From the cell containing the given text, extract its center point as [x, y] coordinate. 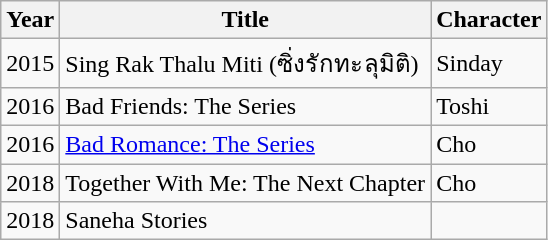
Toshi [489, 106]
Sinday [489, 64]
Together With Me: The Next Chapter [246, 183]
Sing Rak Thalu Miti (ซิ่งรักทะลุมิติ) [246, 64]
Saneha Stories [246, 221]
Bad Friends: The Series [246, 106]
Bad Romance: The Series [246, 144]
Year [30, 20]
Character [489, 20]
Title [246, 20]
2015 [30, 64]
